Return [x, y] of the center of cell containing provided text 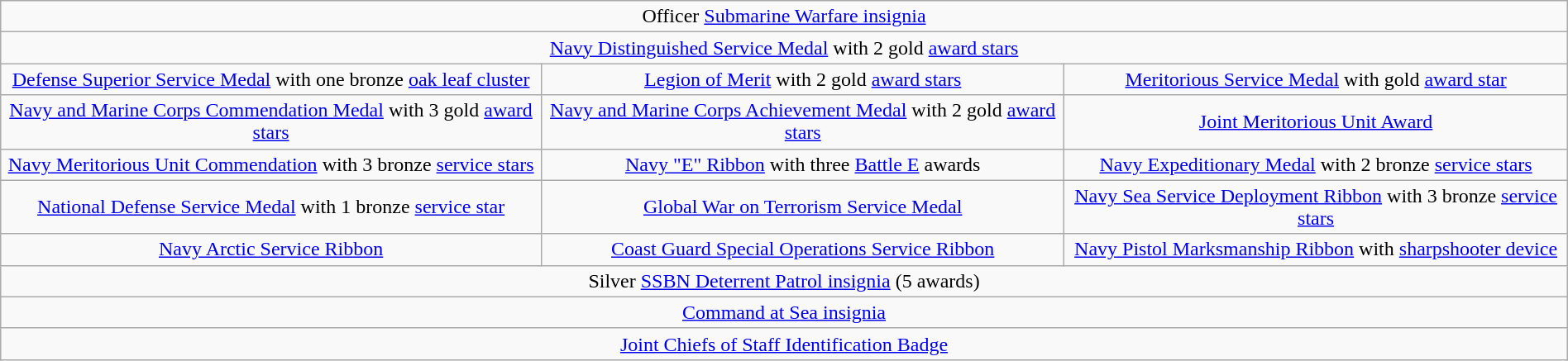
Navy "E" Ribbon with three Battle E awards [802, 164]
Navy Sea Service Deployment Ribbon with 3 bronze service stars [1316, 207]
Navy Distinguished Service Medal with 2 gold award stars [784, 48]
Navy and Marine Corps Commendation Medal with 3 gold award stars [271, 122]
Meritorious Service Medal with gold award star [1316, 79]
Navy and Marine Corps Achievement Medal with 2 gold award stars [802, 122]
Joint Chiefs of Staff Identification Badge [784, 344]
Silver SSBN Deterrent Patrol insignia (5 awards) [784, 281]
Navy Expeditionary Medal with 2 bronze service stars [1316, 164]
Global War on Terrorism Service Medal [802, 207]
Navy Pistol Marksmanship Ribbon with sharpshooter device [1316, 249]
Legion of Merit with 2 gold award stars [802, 79]
Command at Sea insignia [784, 312]
Defense Superior Service Medal with one bronze oak leaf cluster [271, 79]
Navy Meritorious Unit Commendation with 3 bronze service stars [271, 164]
Joint Meritorious Unit Award [1316, 122]
National Defense Service Medal with 1 bronze service star [271, 207]
Officer Submarine Warfare insignia [784, 17]
Coast Guard Special Operations Service Ribbon [802, 249]
Navy Arctic Service Ribbon [271, 249]
